Provide the (x, y) coordinate of the cell's center where the given text is located.  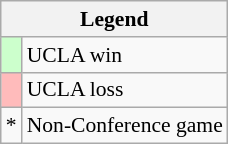
* (12, 126)
UCLA loss (125, 90)
Non-Conference game (125, 126)
Legend (114, 19)
UCLA win (125, 55)
